Determine the (X, Y) coordinate at the center of the cell enclosing the given text.  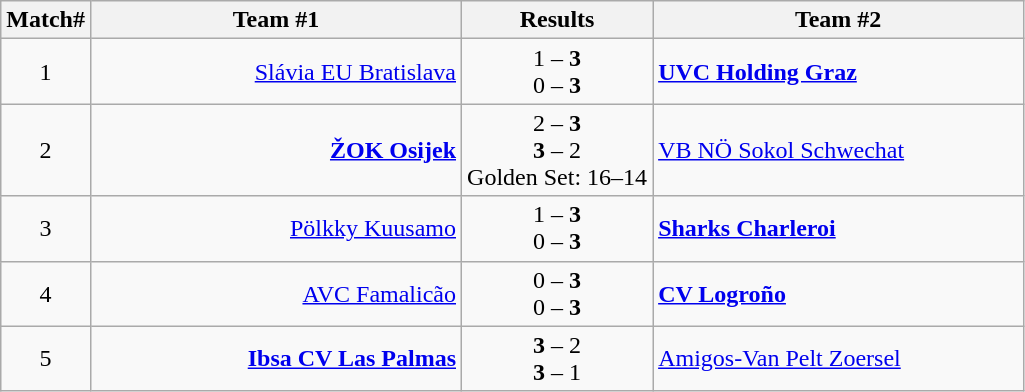
Match# (46, 20)
VB NÖ Sokol Schwechat (838, 150)
3 – 2 3 – 1 (558, 358)
CV Logroño (838, 294)
Sharks Charleroi (838, 228)
3 (46, 228)
5 (46, 358)
2 (46, 150)
ŽOK Osijek (276, 150)
4 (46, 294)
Slávia EU Bratislava (276, 72)
0 – 3 0 – 3 (558, 294)
UVC Holding Graz (838, 72)
Ibsa CV Las Palmas (276, 358)
Team #1 (276, 20)
AVC Famalicão (276, 294)
1 (46, 72)
Amigos-Van Pelt Zoersel (838, 358)
Pölkky Kuusamo (276, 228)
2 – 3 3 – 2 Golden Set: 16–14 (558, 150)
Team #2 (838, 20)
Results (558, 20)
